Output the [X, Y] coordinate of the center of the cell containing the given text.  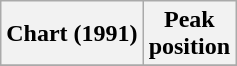
Peakposition [189, 34]
Chart (1991) [72, 34]
